Determine the (x, y) coordinate at the center of the cell enclosing the given text.  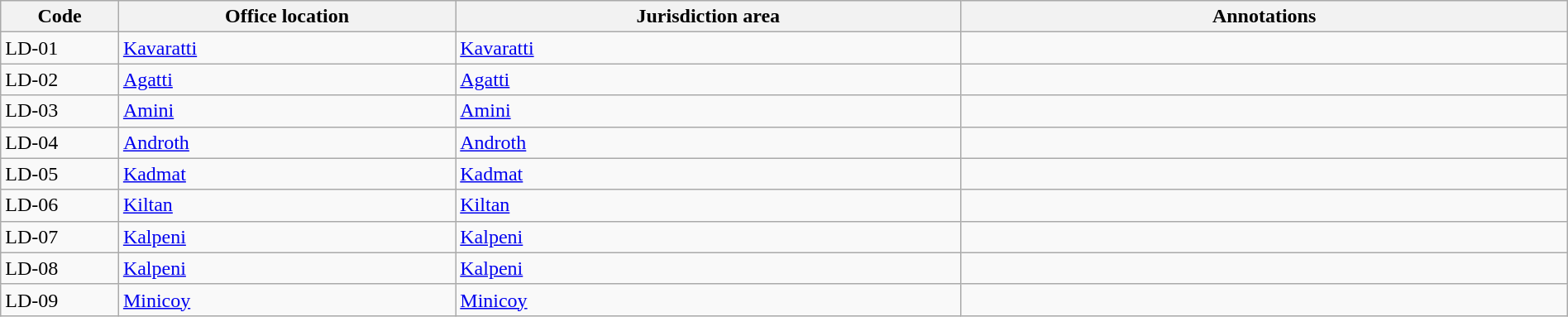
LD-06 (60, 205)
Annotations (1264, 17)
LD-08 (60, 268)
Office location (286, 17)
Jurisdiction area (708, 17)
Code (60, 17)
LD-07 (60, 237)
LD-09 (60, 300)
LD-04 (60, 142)
LD-05 (60, 174)
LD-02 (60, 79)
LD-01 (60, 48)
LD-03 (60, 111)
